Scan for the cell matching the given text and deliver its (X, Y) coordinate at center. 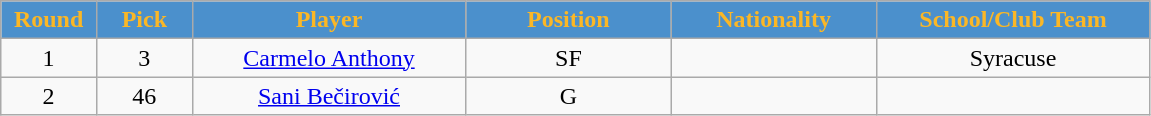
Round (49, 20)
G (568, 96)
Nationality (774, 20)
3 (144, 58)
Sani Bečirović (329, 96)
2 (49, 96)
Carmelo Anthony (329, 58)
SF (568, 58)
School/Club Team (1013, 20)
Pick (144, 20)
Position (568, 20)
Syracuse (1013, 58)
1 (49, 58)
46 (144, 96)
Player (329, 20)
